Return [X, Y] of the center of cell containing provided text 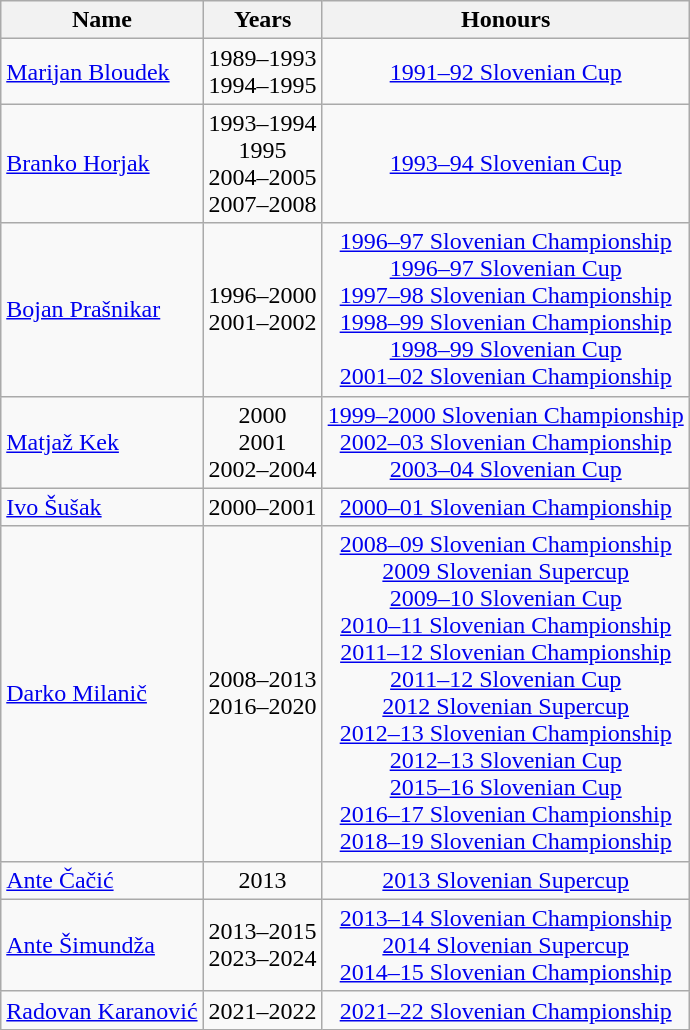
1989–19931994–1995 [262, 72]
2013 Slovenian Supercup [506, 880]
Matjaž Kek [102, 442]
2000–01 Slovenian Championship [506, 507]
2021–22 Slovenian Championship [506, 1010]
1996–20002001–2002 [262, 310]
2013 [262, 880]
Radovan Karanović [102, 1010]
2008–20132016–2020 [262, 694]
Bojan Prašnikar [102, 310]
Darko Milanič [102, 694]
Marijan Bloudek [102, 72]
1999–2000 Slovenian Championship2002–03 Slovenian Championship2003–04 Slovenian Cup [506, 442]
Ante Šimundža [102, 945]
Branko Horjak [102, 164]
2013–20152023–2024 [262, 945]
200020012002–2004 [262, 442]
Name [102, 20]
Ante Čačić [102, 880]
Years [262, 20]
2000–2001 [262, 507]
1991–92 Slovenian Cup [506, 72]
Ivo Šušak [102, 507]
1993–199419952004–20052007–2008 [262, 164]
2021–2022 [262, 1010]
2013–14 Slovenian Championship2014 Slovenian Supercup2014–15 Slovenian Championship [506, 945]
1993–94 Slovenian Cup [506, 164]
Honours [506, 20]
